Capture the cell that displays the provided text and extract its [X, Y] central coordinate. 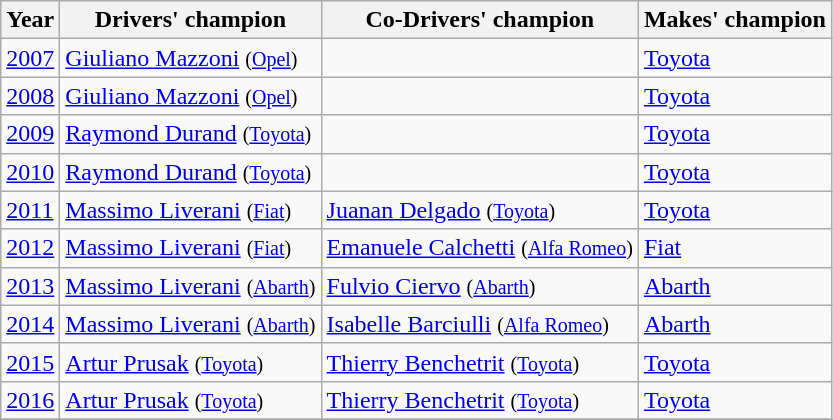
Year [30, 20]
2007 [30, 58]
2012 [30, 248]
2008 [30, 96]
2013 [30, 286]
Juanan Delgado (Toyota) [480, 210]
2011 [30, 210]
Makes' champion [734, 20]
Emanuele Calchetti (Alfa Romeo) [480, 248]
Fulvio Ciervo (Abarth) [480, 286]
2016 [30, 400]
2009 [30, 134]
Isabelle Barciulli (Alfa Romeo) [480, 324]
Drivers' champion [190, 20]
Fiat [734, 248]
2010 [30, 172]
Co-Drivers' champion [480, 20]
2014 [30, 324]
2015 [30, 362]
